Detect which cell encompasses the target text, then output its (x, y) center coordinate. 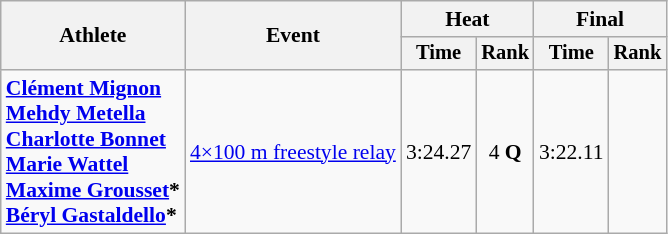
3:24.27 (438, 152)
Clément MignonMehdy MetellaCharlotte BonnetMarie WattelMaxime Grousset*Béryl Gastaldello* (93, 152)
Athlete (93, 36)
4 Q (505, 152)
4×100 m freestyle relay (293, 152)
Heat (468, 19)
Final (600, 19)
Event (293, 36)
3:22.11 (572, 152)
